Return the [x, y] coordinate for the center point of the cell that contains the specified text.  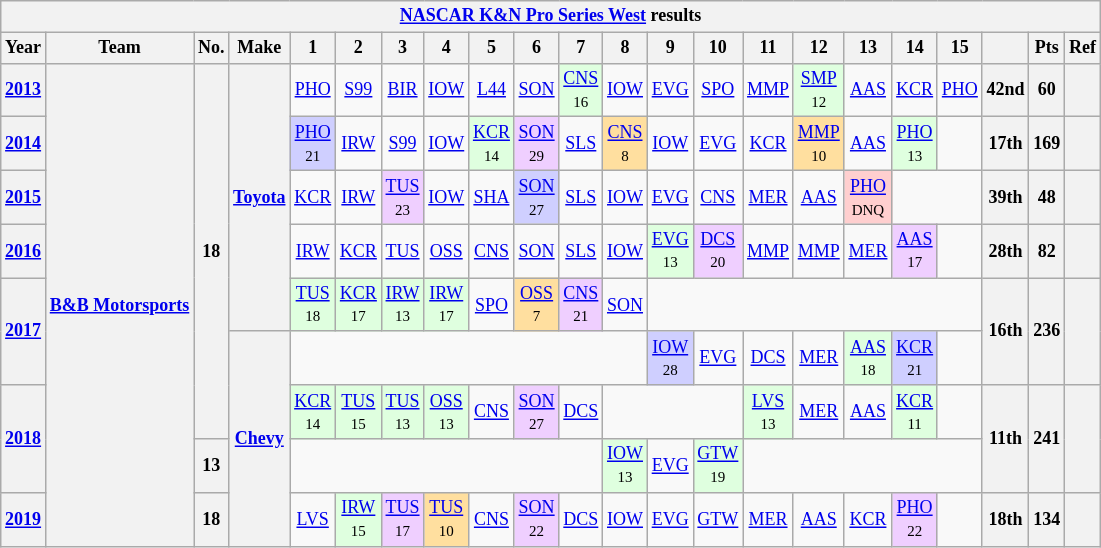
IOW28 [670, 358]
Make [260, 48]
60 [1047, 90]
MMP10 [818, 144]
17th [1006, 144]
LVS13 [768, 412]
15 [960, 48]
2018 [24, 438]
EVG13 [670, 251]
OSS [446, 251]
82 [1047, 251]
42nd [1006, 90]
BIR [402, 90]
2017 [24, 332]
18th [1006, 519]
236 [1047, 332]
Pts [1047, 48]
9 [670, 48]
L44 [492, 90]
PHO13 [915, 144]
2013 [24, 90]
No. [212, 48]
AAS18 [868, 358]
39th [1006, 197]
Toyota [260, 197]
11th [1006, 438]
8 [626, 48]
OSS7 [536, 305]
11 [768, 48]
16th [1006, 332]
KCR21 [915, 358]
2015 [24, 197]
TUS23 [402, 197]
Year [24, 48]
2016 [24, 251]
2019 [24, 519]
GTW [718, 519]
TUS18 [313, 305]
Team [119, 48]
2 [359, 48]
4 [446, 48]
169 [1047, 144]
IRW17 [446, 305]
CNS21 [581, 305]
GTW19 [718, 466]
3 [402, 48]
B&B Motorsports [119, 304]
241 [1047, 438]
10 [718, 48]
Ref [1083, 48]
SON22 [536, 519]
SMP12 [818, 90]
LVS [313, 519]
TUS [402, 251]
AAS17 [915, 251]
48 [1047, 197]
IRW13 [402, 305]
TUS17 [402, 519]
TUS13 [402, 412]
12 [818, 48]
IOW13 [626, 466]
KCR11 [915, 412]
1 [313, 48]
PHODNQ [868, 197]
134 [1047, 519]
SON29 [536, 144]
2014 [24, 144]
PHO21 [313, 144]
7 [581, 48]
TUS10 [446, 519]
OSS13 [446, 412]
KCR17 [359, 305]
DCS20 [718, 251]
PHO22 [915, 519]
IRW15 [359, 519]
CNS16 [581, 90]
NASCAR K&N Pro Series West results [550, 16]
28th [1006, 251]
6 [536, 48]
14 [915, 48]
Chevy [260, 438]
5 [492, 48]
SHA [492, 197]
CNS8 [626, 144]
TUS15 [359, 412]
